Output the (X, Y) coordinate of the center of the cell containing the given text.  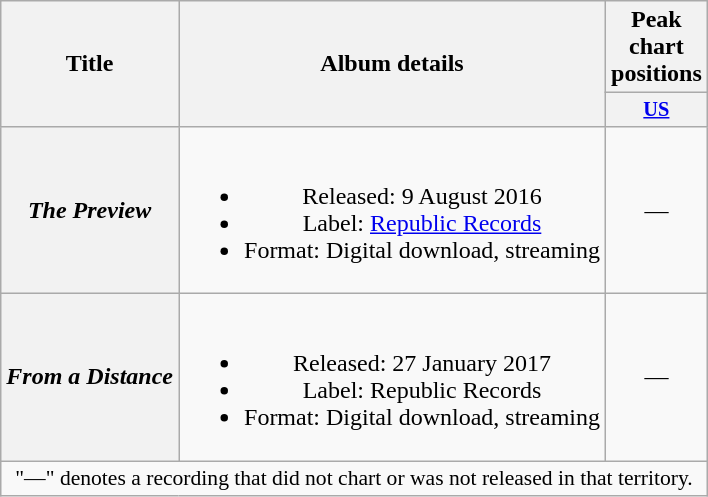
"—" denotes a recording that did not chart or was not released in that territory. (354, 479)
Released: 9 August 2016Label: Republic RecordsFormat: Digital download, streaming (392, 210)
Released: 27 January 2017Label: Republic RecordsFormat: Digital download, streaming (392, 378)
Title (90, 64)
US (657, 110)
The Preview (90, 210)
From a Distance (90, 378)
Album details (392, 64)
Peakchartpositions (657, 47)
